Find where the given text appears and provide that cell's center as [X, Y] coordinate. 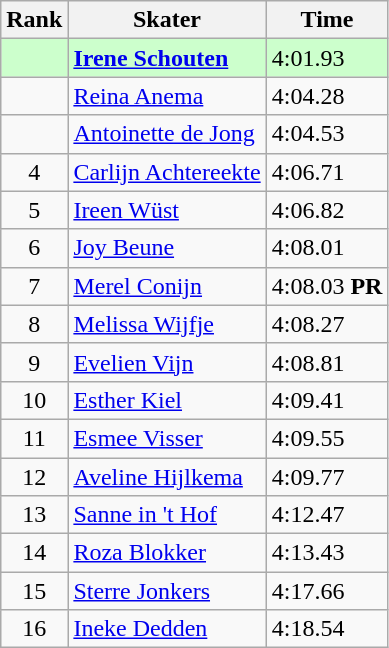
16 [34, 629]
4:09.41 [327, 400]
4 [34, 172]
Reina Anema [167, 96]
4:17.66 [327, 591]
4:09.77 [327, 477]
Esther Kiel [167, 400]
Merel Conijn [167, 286]
7 [34, 286]
Ireen Wüst [167, 210]
Irene Schouten [167, 58]
14 [34, 553]
6 [34, 248]
5 [34, 210]
Rank [34, 20]
Roza Blokker [167, 553]
4:01.93 [327, 58]
4:09.55 [327, 438]
8 [34, 324]
Aveline Hijlkema [167, 477]
Ineke Dedden [167, 629]
Time [327, 20]
4:04.28 [327, 96]
4:18.54 [327, 629]
Esmee Visser [167, 438]
4:08.27 [327, 324]
10 [34, 400]
4:08.01 [327, 248]
4:12.47 [327, 515]
Evelien Vijn [167, 362]
Skater [167, 20]
9 [34, 362]
4:04.53 [327, 134]
Sterre Jonkers [167, 591]
Antoinette de Jong [167, 134]
Sanne in 't Hof [167, 515]
12 [34, 477]
4:06.71 [327, 172]
13 [34, 515]
15 [34, 591]
Carlijn Achtereekte [167, 172]
11 [34, 438]
4:08.03 PR [327, 286]
Joy Beune [167, 248]
Melissa Wijfje [167, 324]
4:13.43 [327, 553]
4:08.81 [327, 362]
4:06.82 [327, 210]
